From the cell containing the given text, extract its center point as (X, Y) coordinate. 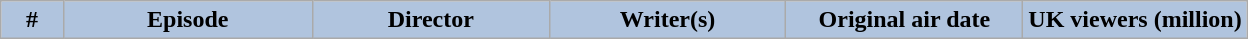
Original air date (904, 20)
Episode (188, 20)
# (32, 20)
Writer(s) (668, 20)
UK viewers (million) (1135, 20)
Director (430, 20)
